From the cell containing the given text, extract its center point as (X, Y) coordinate. 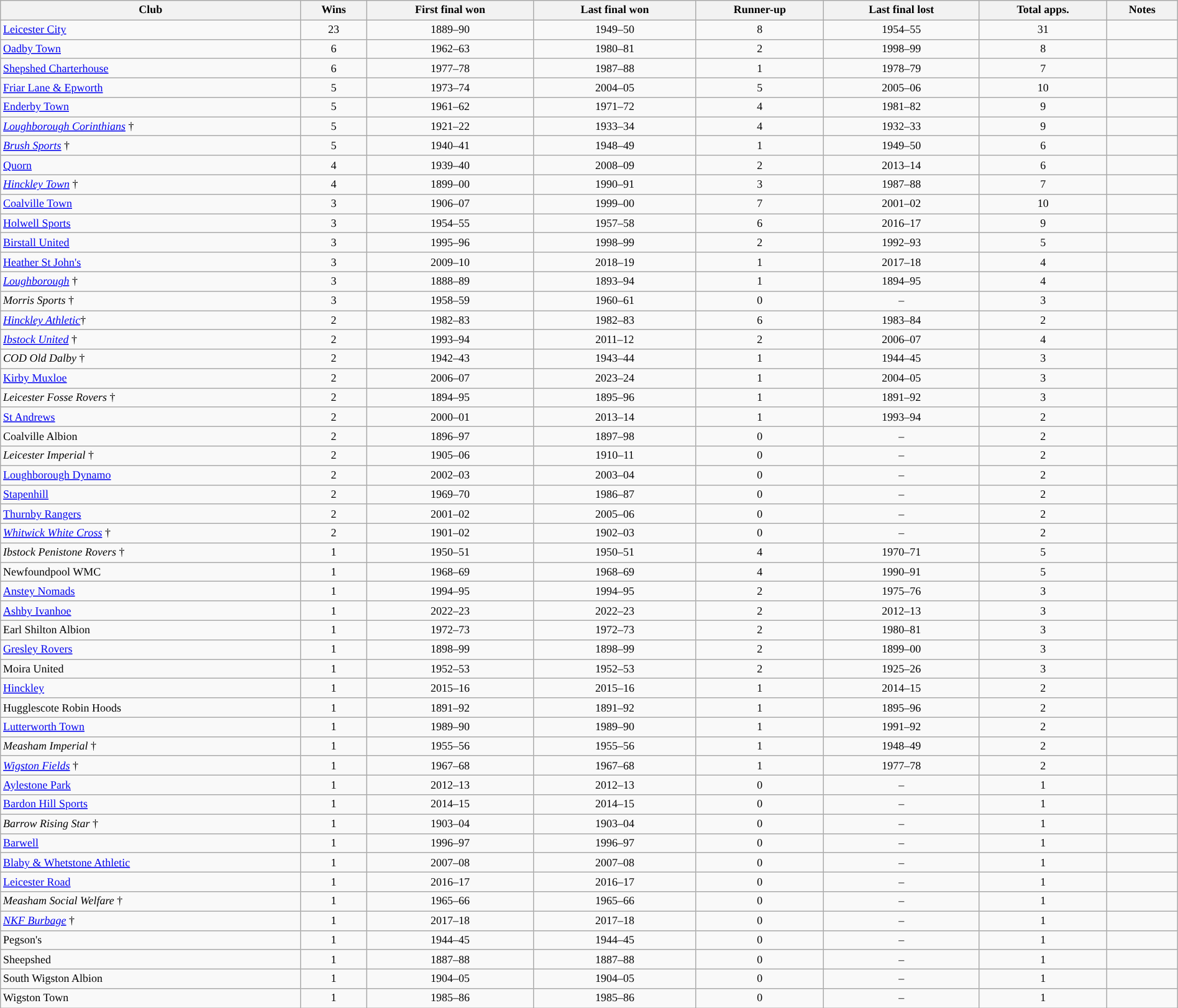
1942–43 (450, 359)
Coalville Albion (150, 436)
2011–12 (615, 339)
Leicester Fosse Rovers † (150, 398)
Loughborough Corinthians † (150, 127)
Pegson's (150, 940)
Measham Social Welfare † (150, 901)
1975–76 (901, 592)
1906–07 (450, 204)
Quorn (150, 165)
1933–34 (615, 127)
Birstall United (150, 242)
Sheepshed (150, 960)
1921–22 (450, 127)
Newfoundpool WMC (150, 572)
Hugglescote Robin Hoods (150, 707)
1896–97 (450, 436)
Stapenhill (150, 495)
Hinckley (150, 689)
Notes (1142, 10)
COD Old Dalby † (150, 359)
Club (150, 10)
Hinckley Athletic† (150, 321)
1901–02 (450, 533)
Morris Sports † (150, 301)
Gresley Rovers (150, 649)
2003–04 (615, 475)
1978–79 (901, 68)
Anstey Nomads (150, 592)
2009–10 (450, 262)
23 (334, 30)
1995–96 (450, 242)
Shepshed Charterhouse (150, 68)
Runner-up (759, 10)
Hinckley Town † (150, 184)
1943–44 (615, 359)
1983–84 (901, 321)
1962–63 (450, 48)
1939–40 (450, 165)
Loughborough † (150, 281)
1932–33 (901, 127)
1897–98 (615, 436)
1925–26 (901, 669)
Bardon Hill Sports (150, 804)
Blaby & Whetstone Athletic (150, 863)
Barrow Rising Star † (150, 824)
Oadby Town (150, 48)
1999–00 (615, 204)
31 (1043, 30)
1957–58 (615, 224)
Leicester Imperial † (150, 456)
South Wigston Albion (150, 978)
Total apps. (1043, 10)
1905–06 (450, 456)
Last final won (615, 10)
Holwell Sports (150, 224)
1973–74 (450, 87)
Last final lost (901, 10)
1981–82 (901, 107)
2000–01 (450, 416)
2018–19 (615, 262)
St Andrews (150, 416)
Brush Sports † (150, 145)
First final won (450, 10)
Measham Imperial † (150, 746)
Moira United (150, 669)
Friar Lane & Epworth (150, 87)
1889–90 (450, 30)
Wigston Town (150, 998)
2002–03 (450, 475)
Leicester City (150, 30)
1902–03 (615, 533)
Thurnby Rangers (150, 513)
1970–71 (901, 553)
1969–70 (450, 495)
2023–24 (615, 378)
1893–94 (615, 281)
1971–72 (615, 107)
1992–93 (901, 242)
1958–59 (450, 301)
Leicester Road (150, 881)
Kirby Muxloe (150, 378)
Ibstock Penistone Rovers † (150, 553)
1888–89 (450, 281)
Ibstock United † (150, 339)
2008–09 (615, 165)
Wins (334, 10)
Ashby Ivanhoe (150, 610)
Earl Shilton Albion (150, 630)
Aylestone Park (150, 786)
NKF Burbage † (150, 921)
Enderby Town (150, 107)
Coalville Town (150, 204)
Lutterworth Town (150, 727)
Loughborough Dynamo (150, 475)
1960–61 (615, 301)
1991–92 (901, 727)
1961–62 (450, 107)
Heather St John's (150, 262)
1940–41 (450, 145)
1986–87 (615, 495)
1910–11 (615, 456)
Whitwick White Cross † (150, 533)
Wigston Fields † (150, 766)
Barwell (150, 843)
